Locate the cell with the specified text and output its (x, y) center coordinate. 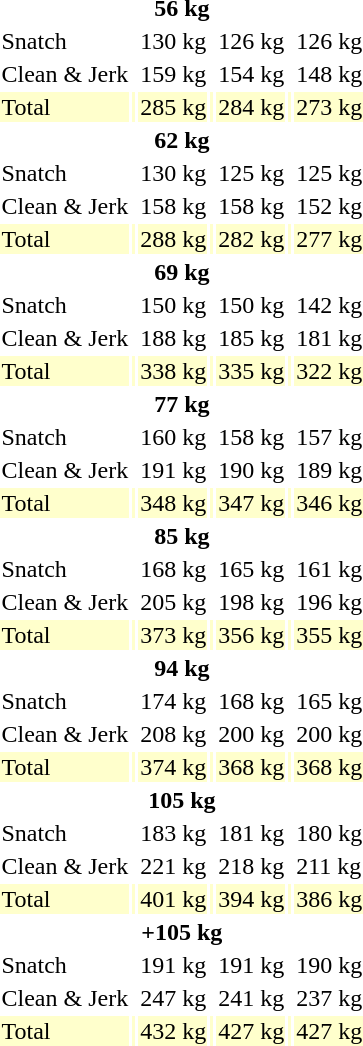
374 kg (174, 767)
181 kg (252, 833)
200 kg (252, 734)
165 kg (252, 569)
432 kg (174, 1031)
205 kg (174, 602)
373 kg (174, 635)
394 kg (252, 899)
190 kg (252, 470)
356 kg (252, 635)
288 kg (174, 239)
427 kg (252, 1031)
154 kg (252, 74)
126 kg (252, 41)
221 kg (174, 866)
348 kg (174, 503)
208 kg (174, 734)
241 kg (252, 998)
198 kg (252, 602)
347 kg (252, 503)
335 kg (252, 371)
401 kg (174, 899)
368 kg (252, 767)
284 kg (252, 107)
160 kg (174, 437)
285 kg (174, 107)
185 kg (252, 338)
125 kg (252, 173)
338 kg (174, 371)
282 kg (252, 239)
183 kg (174, 833)
247 kg (174, 998)
159 kg (174, 74)
188 kg (174, 338)
174 kg (174, 701)
218 kg (252, 866)
